Extract the [x, y] coordinate from the center of the cell holding the provided text.  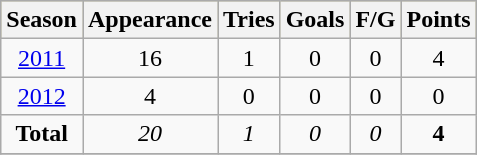
Tries [250, 20]
Points [438, 20]
Season [42, 20]
16 [150, 58]
2011 [42, 58]
Appearance [150, 20]
2012 [42, 96]
20 [150, 134]
Goals [315, 20]
Total [42, 134]
F/G [376, 20]
